Extract the [x, y] coordinate from the center of the cell holding the provided text.  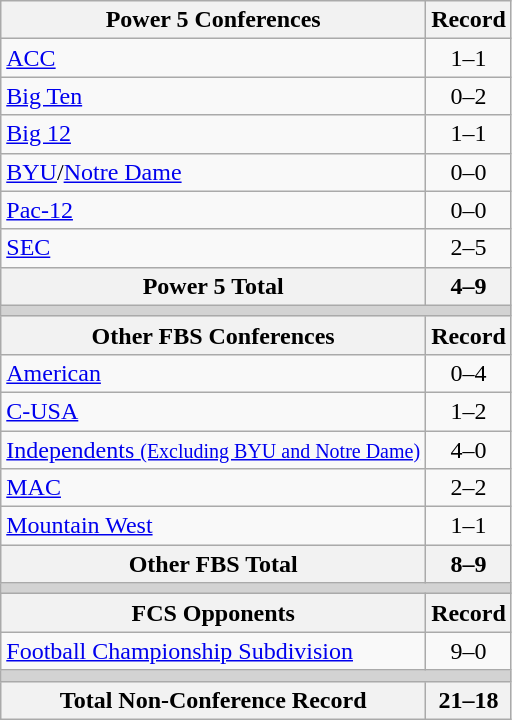
Power 5 Total [214, 286]
ACC [214, 58]
Mountain West [214, 526]
FCS Opponents [214, 613]
MAC [214, 488]
Other FBS Total [214, 564]
Total Non-Conference Record [214, 700]
0–2 [469, 96]
BYU/Notre Dame [214, 172]
1–2 [469, 411]
2–5 [469, 248]
SEC [214, 248]
Independents (Excluding BYU and Notre Dame) [214, 449]
4–0 [469, 449]
American [214, 373]
9–0 [469, 651]
0–4 [469, 373]
2–2 [469, 488]
Football Championship Subdivision [214, 651]
Other FBS Conferences [214, 335]
4–9 [469, 286]
Big Ten [214, 96]
8–9 [469, 564]
Big 12 [214, 134]
21–18 [469, 700]
Power 5 Conferences [214, 20]
Pac-12 [214, 210]
C-USA [214, 411]
